Detect which cell encompasses the target text, then output its [x, y] center coordinate. 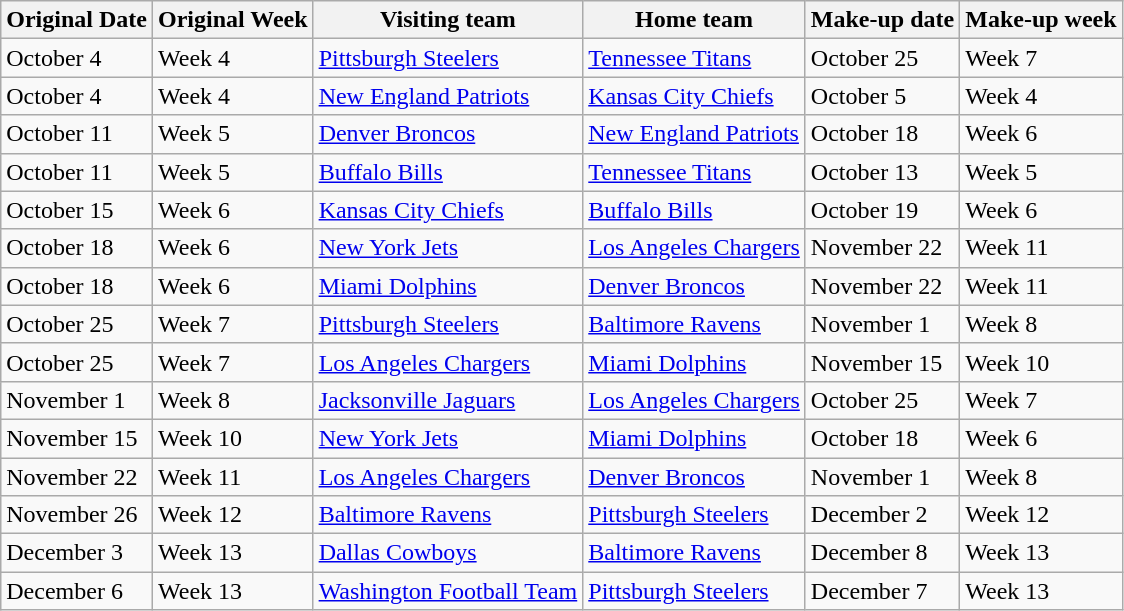
Home team [694, 20]
Make-up date [882, 20]
December 8 [882, 553]
Visiting team [448, 20]
Dallas Cowboys [448, 553]
Washington Football Team [448, 591]
October 5 [882, 96]
December 2 [882, 515]
Original Date [77, 20]
October 19 [882, 210]
Make-up week [1041, 20]
December 6 [77, 591]
October 15 [77, 210]
October 13 [882, 172]
Jacksonville Jaguars [448, 400]
Original Week [232, 20]
December 7 [882, 591]
November 26 [77, 515]
December 3 [77, 553]
